Determine the [X, Y] coordinate at the center of the cell enclosing the given text.  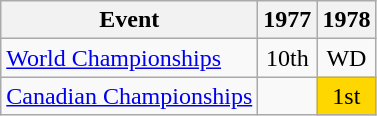
1977 [288, 20]
WD [346, 58]
Event [130, 20]
10th [288, 58]
1978 [346, 20]
World Championships [130, 58]
Canadian Championships [130, 96]
1st [346, 96]
